Extract the [X, Y] coordinate from the center of the cell holding the provided text.  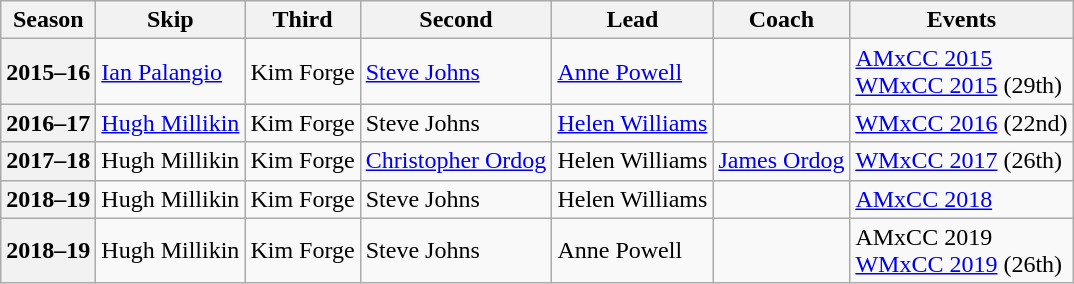
Christopher Ordog [456, 161]
Ian Palangio [170, 72]
WMxCC 2016 (22nd) [962, 123]
2017–18 [48, 161]
Third [302, 20]
James Ordog [782, 161]
Coach [782, 20]
Events [962, 20]
2015–16 [48, 72]
2016–17 [48, 123]
Lead [632, 20]
AMxCC 2015 WMxCC 2015 (29th) [962, 72]
Season [48, 20]
WMxCC 2017 (26th) [962, 161]
AMxCC 2018 [962, 199]
Skip [170, 20]
AMxCC 2019 WMxCC 2019 (26th) [962, 250]
Second [456, 20]
